Extract the [X, Y] coordinate from the center of the cell holding the provided text.  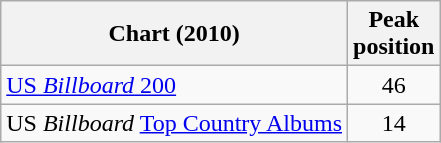
Peakposition [394, 34]
46 [394, 85]
US Billboard 200 [174, 85]
US Billboard Top Country Albums [174, 123]
14 [394, 123]
Chart (2010) [174, 34]
